Scan for the cell matching the given text and deliver its (x, y) coordinate at center. 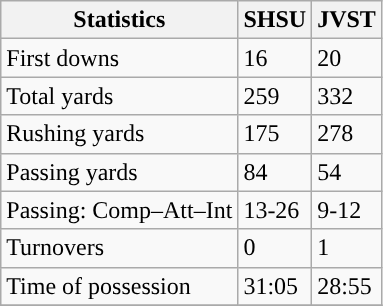
1 (347, 248)
278 (347, 134)
First downs (120, 58)
0 (275, 248)
JVST (347, 20)
20 (347, 58)
13-26 (275, 210)
259 (275, 96)
31:05 (275, 286)
16 (275, 58)
SHSU (275, 20)
28:55 (347, 286)
9-12 (347, 210)
Turnovers (120, 248)
84 (275, 172)
Passing: Comp–Att–Int (120, 210)
Total yards (120, 96)
332 (347, 96)
Rushing yards (120, 134)
Passing yards (120, 172)
54 (347, 172)
175 (275, 134)
Statistics (120, 20)
Time of possession (120, 286)
